Return the (x, y) coordinate for the center point of the cell that contains the specified text.  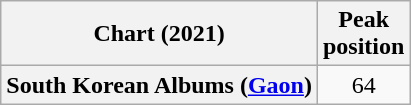
Peakposition (363, 34)
64 (363, 85)
South Korean Albums (Gaon) (160, 85)
Chart (2021) (160, 34)
